Scan for the cell matching the given text and deliver its [x, y] coordinate at center. 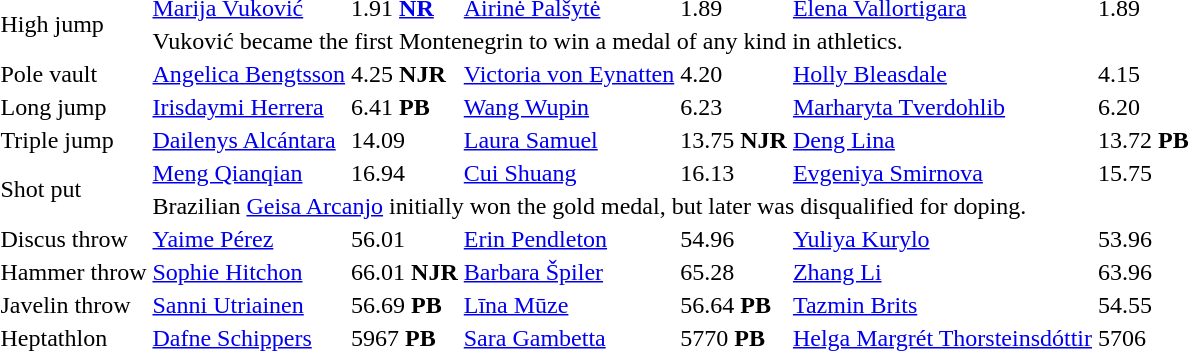
4.20 [734, 74]
Laura Samuel [568, 140]
Erin Pendleton [568, 239]
Marharyta Tverdohlib [942, 107]
6.41 PB [405, 107]
Deng Lina [942, 140]
16.13 [734, 173]
Sanni Utriainen [249, 305]
Zhang Li [942, 272]
56.64 PB [734, 305]
Cui Shuang [568, 173]
Tazmin Brits [942, 305]
Yuliya Kurylo [942, 239]
13.75 NJR [734, 140]
56.69 PB [405, 305]
Evgeniya Smirnova [942, 173]
Meng Qianqian [249, 173]
Holly Bleasdale [942, 74]
14.09 [405, 140]
Dailenys Alcántara [249, 140]
4.25 NJR [405, 74]
Irisdaymi Herrera [249, 107]
Wang Wupin [568, 107]
Sophie Hitchon [249, 272]
Yaime Pérez [249, 239]
65.28 [734, 272]
Victoria von Eynatten [568, 74]
6.23 [734, 107]
16.94 [405, 173]
56.01 [405, 239]
66.01 NJR [405, 272]
Barbara Špiler [568, 272]
Angelica Bengtsson [249, 74]
Līna Mūze [568, 305]
54.96 [734, 239]
